Search for the cell housing the specified text and yield its (X, Y) center coordinate. 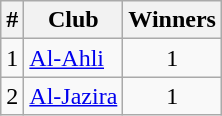
Club (74, 20)
# (12, 20)
Al-Jazira (74, 96)
Al-Ahli (74, 58)
Winners (172, 20)
2 (12, 96)
